Pinpoint the cell where the given text exists, returning its [x, y] midpoint coordinate. 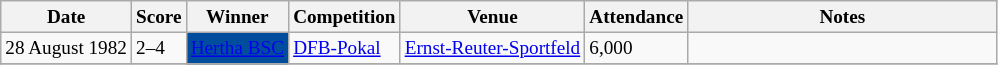
DFB-Pokal [345, 48]
28 August 1982 [66, 48]
Hertha BSC [237, 48]
6,000 [636, 48]
Date [66, 17]
Attendance [636, 17]
Competition [345, 17]
Notes [842, 17]
Winner [237, 17]
Venue [492, 17]
Score [158, 17]
2–4 [158, 48]
Ernst-Reuter-Sportfeld [492, 48]
